Search for the cell housing the specified text and yield its (x, y) center coordinate. 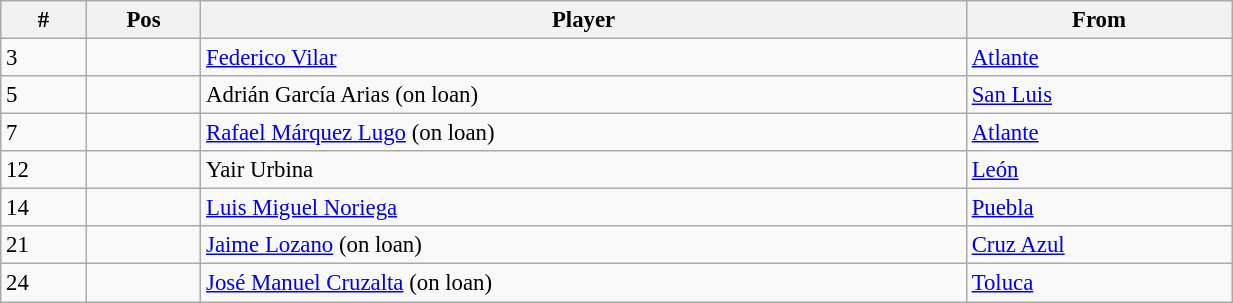
24 (44, 283)
Player (584, 20)
# (44, 20)
7 (44, 133)
Puebla (1098, 208)
Toluca (1098, 283)
Pos (144, 20)
León (1098, 170)
14 (44, 208)
Rafael Márquez Lugo (on loan) (584, 133)
José Manuel Cruzalta (on loan) (584, 283)
3 (44, 58)
Yair Urbina (584, 170)
21 (44, 245)
5 (44, 95)
From (1098, 20)
12 (44, 170)
San Luis (1098, 95)
Luis Miguel Noriega (584, 208)
Cruz Azul (1098, 245)
Federico Vilar (584, 58)
Jaime Lozano (on loan) (584, 245)
Adrián García Arias (on loan) (584, 95)
